Return (x, y) of the center of cell containing provided text 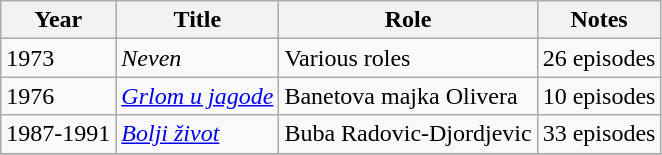
10 episodes (599, 96)
Grlom u jagode (198, 96)
1976 (58, 96)
Neven (198, 58)
1973 (58, 58)
Year (58, 20)
Various roles (408, 58)
Title (198, 20)
Buba Radovic-Djordjevic (408, 134)
1987-1991 (58, 134)
Role (408, 20)
33 episodes (599, 134)
Banetova majka Olivera (408, 96)
Bolji život (198, 134)
26 episodes (599, 58)
Notes (599, 20)
